Pinpoint the cell where the given text exists, returning its [X, Y] midpoint coordinate. 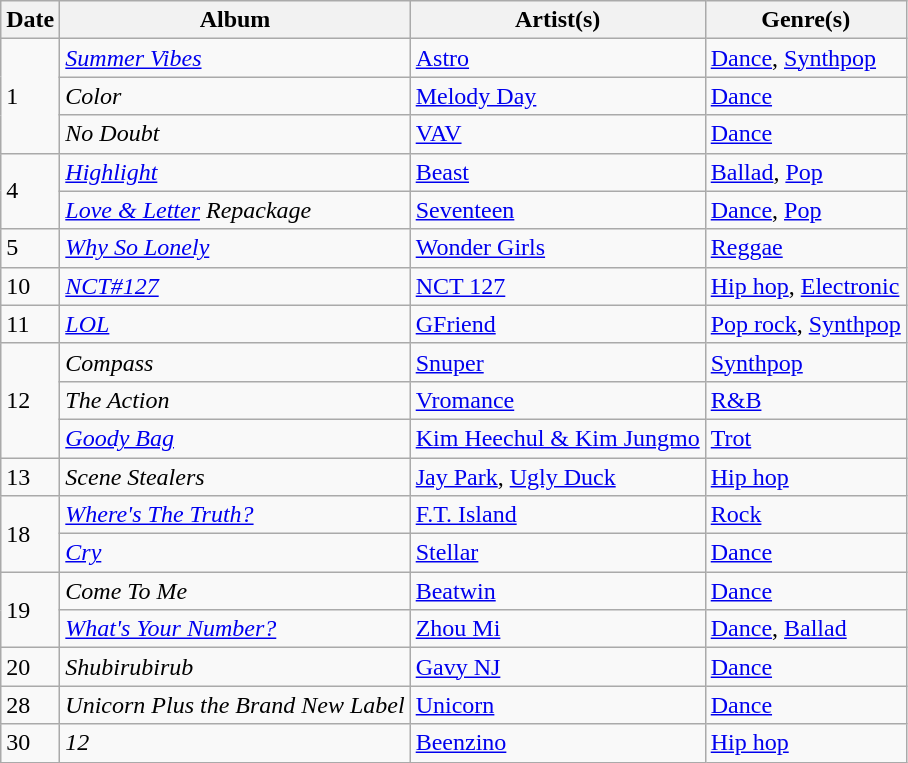
LOL [235, 324]
F.T. Island [558, 515]
Color [235, 96]
Kim Heechul & Kim Jungmo [558, 438]
1 [30, 96]
Ballad, Pop [806, 172]
Trot [806, 438]
19 [30, 610]
R&B [806, 400]
Beast [558, 172]
The Action [235, 400]
20 [30, 667]
Scene Stealers [235, 477]
30 [30, 743]
Unicorn [558, 705]
Artist(s) [558, 20]
Date [30, 20]
What's Your Number? [235, 629]
Wonder Girls [558, 248]
No Doubt [235, 134]
Dance, Ballad [806, 629]
Why So Lonely [235, 248]
28 [30, 705]
Album [235, 20]
Cry [235, 553]
Gavy NJ [558, 667]
Seventeen [558, 210]
Pop rock, Synthpop [806, 324]
Zhou Mi [558, 629]
Vromance [558, 400]
5 [30, 248]
NCT 127 [558, 286]
Where's The Truth? [235, 515]
Melody Day [558, 96]
GFriend [558, 324]
VAV [558, 134]
10 [30, 286]
13 [30, 477]
Jay Park, Ugly Duck [558, 477]
Rock [806, 515]
Synthpop [806, 362]
11 [30, 324]
18 [30, 534]
Astro [558, 58]
Come To Me [235, 591]
Dance, Synthpop [806, 58]
Highlight [235, 172]
Goody Bag [235, 438]
Stellar [558, 553]
Beenzino [558, 743]
Hip hop, Electronic [806, 286]
Shubirubirub [235, 667]
NCT#127 [235, 286]
Snuper [558, 362]
Genre(s) [806, 20]
Beatwin [558, 591]
Reggae [806, 248]
Summer Vibes [235, 58]
4 [30, 191]
Love & Letter Repackage [235, 210]
Unicorn Plus the Brand New Label [235, 705]
Compass [235, 362]
Dance, Pop [806, 210]
